Return the (X, Y) coordinate for the center point of the cell that contains the specified text.  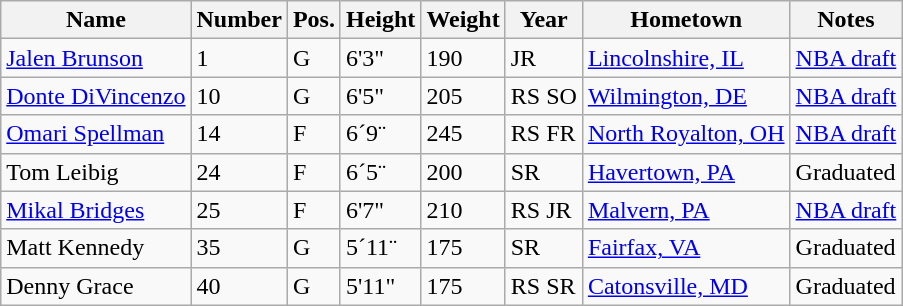
Year (544, 20)
6´5¨ (380, 172)
1 (239, 58)
6'5" (380, 96)
Hometown (686, 20)
5'11" (380, 286)
Denny Grace (96, 286)
210 (463, 210)
Height (380, 20)
14 (239, 134)
Jalen Brunson (96, 58)
RS SR (544, 286)
6'7" (380, 210)
Lincolnshire, IL (686, 58)
JR (544, 58)
Tom Leibig (96, 172)
40 (239, 286)
Notes (846, 20)
Catonsville, MD (686, 286)
190 (463, 58)
Donte DiVincenzo (96, 96)
Omari Spellman (96, 134)
35 (239, 248)
245 (463, 134)
Weight (463, 20)
5´11¨ (380, 248)
Malvern, PA (686, 210)
Name (96, 20)
Matt Kennedy (96, 248)
Mikal Bridges (96, 210)
North Royalton, OH (686, 134)
200 (463, 172)
Number (239, 20)
Wilmington, DE (686, 96)
Fairfax, VA (686, 248)
Havertown, PA (686, 172)
24 (239, 172)
6´9¨ (380, 134)
6'3" (380, 58)
10 (239, 96)
205 (463, 96)
RS FR (544, 134)
Pos. (314, 20)
RS JR (544, 210)
25 (239, 210)
RS SO (544, 96)
